Output the [x, y] coordinate of the center of the cell containing the given text.  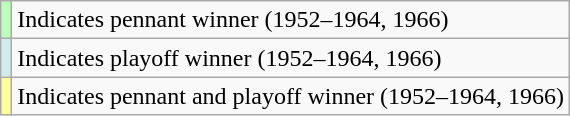
Indicates pennant winner (1952–1964, 1966) [291, 20]
Indicates pennant and playoff winner (1952–1964, 1966) [291, 96]
Indicates playoff winner (1952–1964, 1966) [291, 58]
